Search for the cell housing the specified text and yield its (x, y) center coordinate. 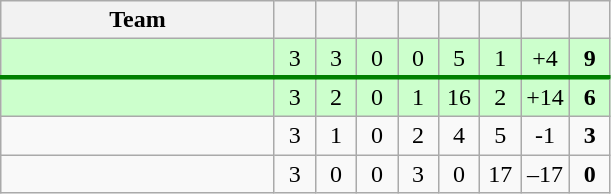
+14 (546, 97)
-1 (546, 135)
17 (500, 173)
+4 (546, 58)
9 (590, 58)
4 (460, 135)
16 (460, 97)
–17 (546, 173)
6 (590, 97)
Team (138, 20)
